Detect which cell encompasses the target text, then output its (x, y) center coordinate. 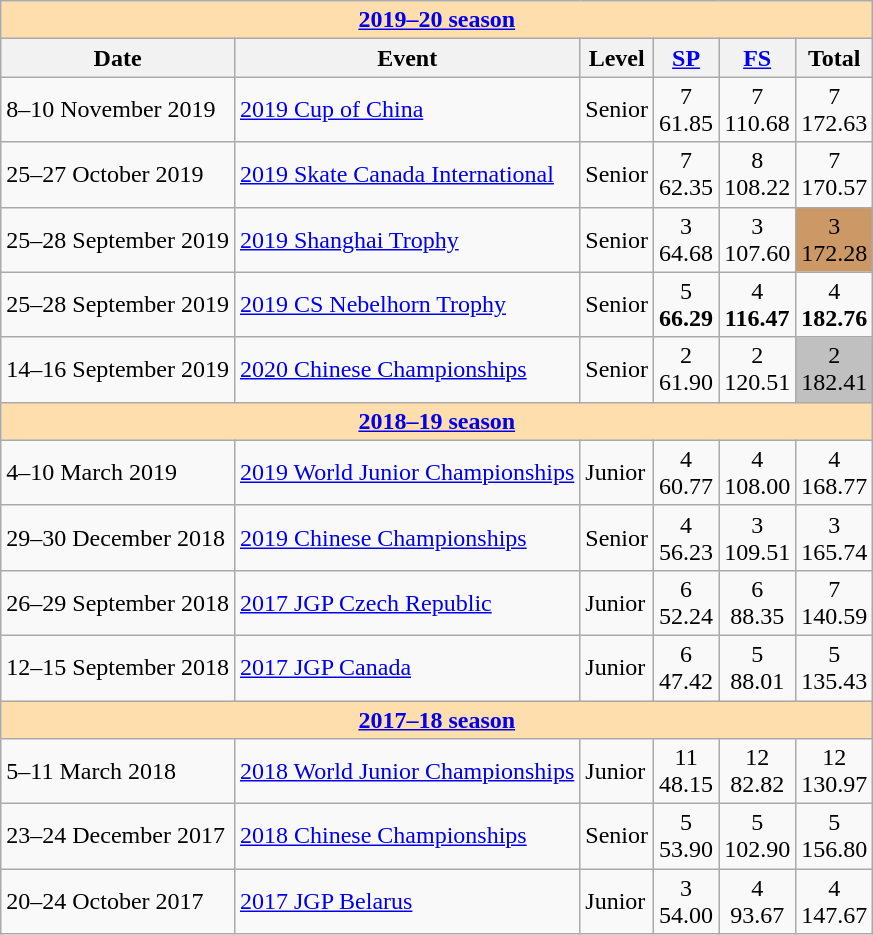
2018 Chinese Championships (406, 836)
4 93.67 (758, 902)
5 156.80 (834, 836)
3 107.60 (758, 240)
2017 JGP Canada (406, 668)
4 182.76 (834, 304)
3 54.00 (686, 902)
Total (834, 58)
20–24 October 2017 (118, 902)
8 108.22 (758, 174)
25–27 October 2019 (118, 174)
12 82.82 (758, 772)
Date (118, 58)
2019–20 season (437, 20)
FS (758, 58)
4 108.00 (758, 472)
3 165.74 (834, 538)
7 170.57 (834, 174)
8–10 November 2019 (118, 110)
7 140.59 (834, 602)
5 66.29 (686, 304)
4 60.77 (686, 472)
2018 World Junior Championships (406, 772)
SP (686, 58)
5 135.43 (834, 668)
2019 Shanghai Trophy (406, 240)
29–30 December 2018 (118, 538)
2017 JGP Czech Republic (406, 602)
4–10 March 2019 (118, 472)
3 109.51 (758, 538)
2018–19 season (437, 421)
23–24 December 2017 (118, 836)
6 47.42 (686, 668)
3 64.68 (686, 240)
2020 Chinese Championships (406, 370)
2 61.90 (686, 370)
2019 CS Nebelhorn Trophy (406, 304)
7 61.85 (686, 110)
5 88.01 (758, 668)
12–15 September 2018 (118, 668)
2017 JGP Belarus (406, 902)
4 116.47 (758, 304)
11 48.15 (686, 772)
7 62.35 (686, 174)
5 53.90 (686, 836)
4 56.23 (686, 538)
2019 Chinese Championships (406, 538)
2019 Cup of China (406, 110)
26–29 September 2018 (118, 602)
2019 Skate Canada International (406, 174)
2017–18 season (437, 719)
7 110.68 (758, 110)
2 182.41 (834, 370)
3 172.28 (834, 240)
2019 World Junior Championships (406, 472)
5 102.90 (758, 836)
6 52.24 (686, 602)
Event (406, 58)
12 130.97 (834, 772)
4 168.77 (834, 472)
14–16 September 2019 (118, 370)
7 172.63 (834, 110)
6 88.35 (758, 602)
Level (617, 58)
4 147.67 (834, 902)
5–11 March 2018 (118, 772)
2 120.51 (758, 370)
